Detect which cell encompasses the target text, then output its (X, Y) center coordinate. 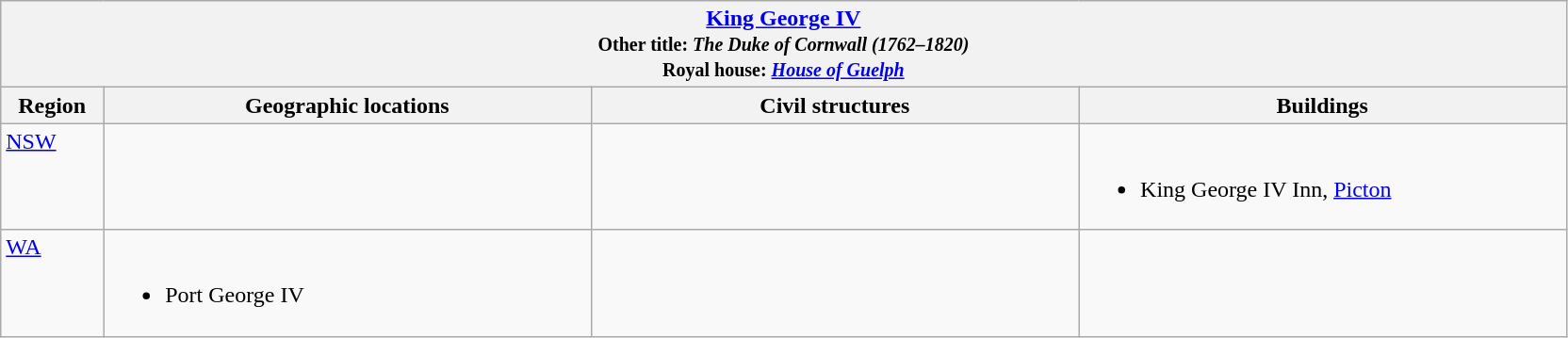
Port George IV (347, 282)
Geographic locations (347, 105)
Region (53, 105)
NSW (53, 177)
King George IV Inn, Picton (1323, 177)
WA (53, 282)
Buildings (1323, 105)
Civil structures (835, 105)
King George IVOther title: The Duke of Cornwall (1762–1820)Royal house: House of Guelph (784, 44)
